Output the [X, Y] coordinate of the center of the cell containing the given text.  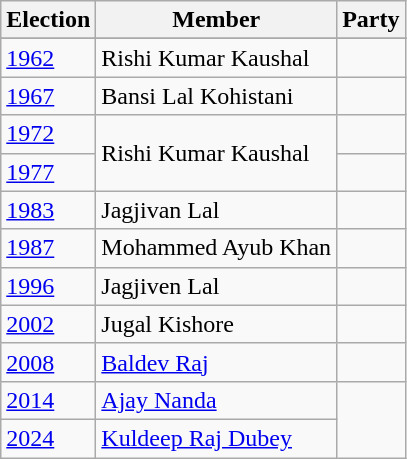
1967 [48, 96]
Election [48, 20]
Jagjivan Lal [216, 210]
Jagjiven Lal [216, 286]
Party [371, 20]
1996 [48, 286]
Ajay Nanda [216, 400]
2002 [48, 324]
Baldev Raj [216, 362]
Kuldeep Raj Dubey [216, 438]
Mohammed Ayub Khan [216, 248]
1977 [48, 172]
1972 [48, 134]
Jugal Kishore [216, 324]
Member [216, 20]
2014 [48, 400]
1987 [48, 248]
Bansi Lal Kohistani [216, 96]
1983 [48, 210]
2008 [48, 362]
1962 [48, 58]
2024 [48, 438]
